For the text-containing cell, return its midpoint in (X, Y) coordinate format. 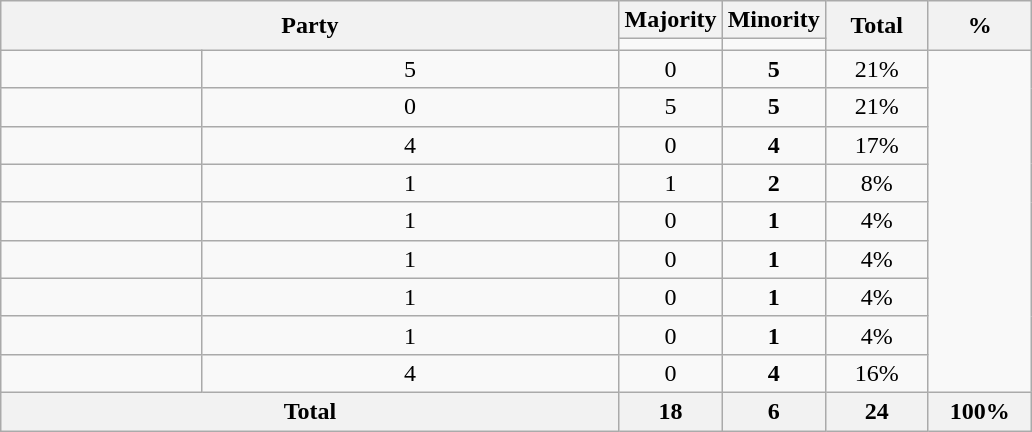
18 (670, 411)
Party (310, 26)
8% (876, 183)
100% (980, 411)
% (980, 26)
Majority (670, 20)
24 (876, 411)
16% (876, 373)
2 (774, 183)
Minority (774, 20)
17% (876, 145)
6 (774, 411)
